Output the [X, Y] coordinate of the center of the cell containing the given text.  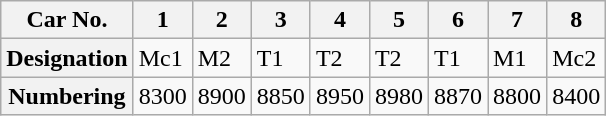
8 [576, 20]
8900 [222, 96]
7 [518, 20]
Numbering [67, 96]
3 [280, 20]
M1 [518, 58]
4 [340, 20]
Mc1 [162, 58]
M2 [222, 58]
8850 [280, 96]
8800 [518, 96]
5 [398, 20]
8300 [162, 96]
6 [458, 20]
2 [222, 20]
8400 [576, 96]
1 [162, 20]
Designation [67, 58]
8870 [458, 96]
Mc2 [576, 58]
8950 [340, 96]
8980 [398, 96]
Car No. [67, 20]
